Find where the given text appears and provide that cell's center as (x, y) coordinate. 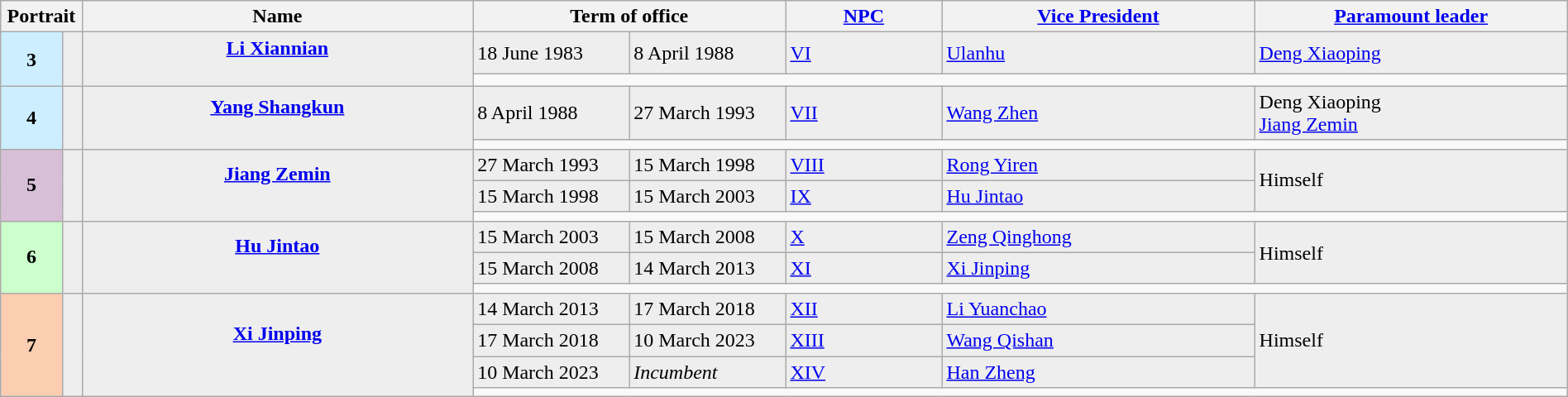
IX (863, 196)
5 (31, 185)
Name (278, 17)
Rong Yiren (1098, 165)
Deng XiaopingJiang Zemin (1411, 112)
Paramount leader (1411, 17)
X (863, 237)
7 (31, 344)
XII (863, 309)
Deng Xiaoping (1411, 53)
XI (863, 268)
VI (863, 53)
3 (31, 60)
Portrait (41, 17)
NPC (863, 17)
Li Yuanchao (1098, 309)
Ulanhu (1098, 53)
Han Zheng (1098, 371)
Incumbent (708, 371)
Wang Zhen (1098, 112)
VII (863, 112)
6 (31, 256)
Term of office (629, 17)
Yang Shangkun (278, 117)
Li Xiannian (278, 60)
XIV (863, 371)
VIII (863, 165)
18 June 1983 (551, 53)
Wang Qishan (1098, 340)
4 (31, 117)
Jiang Zemin (278, 185)
Zeng Qinghong (1098, 237)
Vice President (1098, 17)
XIII (863, 340)
